Identify which cell holds the provided text, then report its (X, Y) central coordinate. 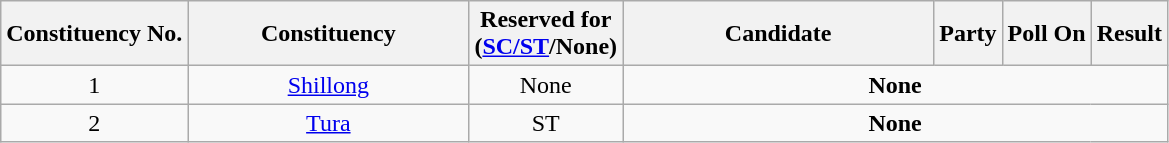
Reserved for(SC/ST/None) (546, 34)
Constituency No. (94, 34)
Candidate (778, 34)
Result (1129, 34)
Constituency (328, 34)
Tura (328, 123)
ST (546, 123)
Shillong (328, 85)
1 (94, 85)
Party (968, 34)
2 (94, 123)
Poll On (1046, 34)
